Search for the cell housing the specified text and yield its (X, Y) center coordinate. 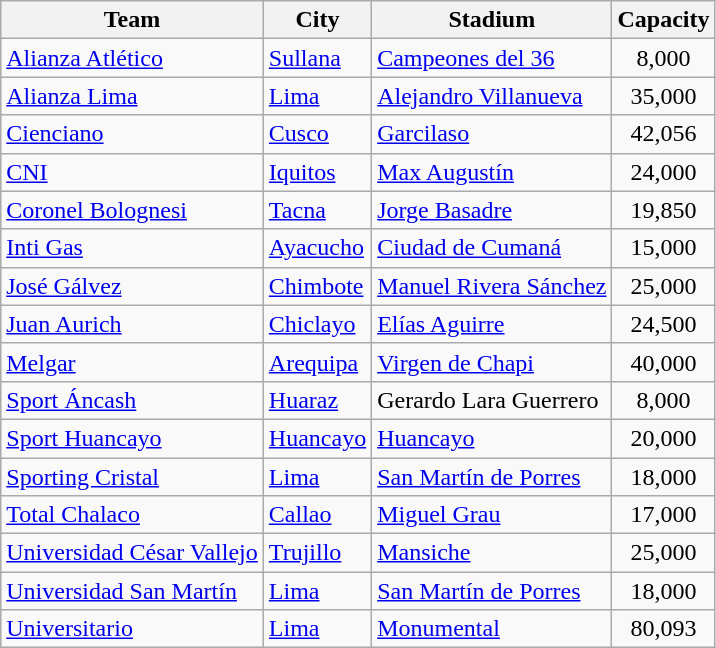
Stadium (492, 20)
42,056 (664, 134)
Sport Áncash (132, 400)
Trujillo (317, 553)
Max Augustín (492, 172)
Total Chalaco (132, 515)
Alianza Lima (132, 96)
Miguel Grau (492, 515)
Chiclayo (317, 324)
José Gálvez (132, 286)
24,500 (664, 324)
17,000 (664, 515)
Elías Aguirre (492, 324)
Arequipa (317, 362)
Manuel Rivera Sánchez (492, 286)
Monumental (492, 629)
Capacity (664, 20)
Jorge Basadre (492, 210)
Tacna (317, 210)
20,000 (664, 438)
19,850 (664, 210)
Universidad César Vallejo (132, 553)
Sport Huancayo (132, 438)
Alianza Atlético (132, 58)
Melgar (132, 362)
Campeones del 36 (492, 58)
City (317, 20)
35,000 (664, 96)
Juan Aurich (132, 324)
Huaraz (317, 400)
Universitario (132, 629)
Chimbote (317, 286)
Callao (317, 515)
Inti Gas (132, 248)
80,093 (664, 629)
Cienciano (132, 134)
Garcilaso (492, 134)
40,000 (664, 362)
15,000 (664, 248)
Ciudad de Cumaná (492, 248)
Gerardo Lara Guerrero (492, 400)
Virgen de Chapi (492, 362)
Mansiche (492, 553)
Team (132, 20)
Cusco (317, 134)
Iquitos (317, 172)
Alejandro Villanueva (492, 96)
Coronel Bolognesi (132, 210)
Ayacucho (317, 248)
Sullana (317, 58)
Sporting Cristal (132, 477)
24,000 (664, 172)
CNI (132, 172)
Universidad San Martín (132, 591)
